For the text-containing cell, return its midpoint in (X, Y) coordinate format. 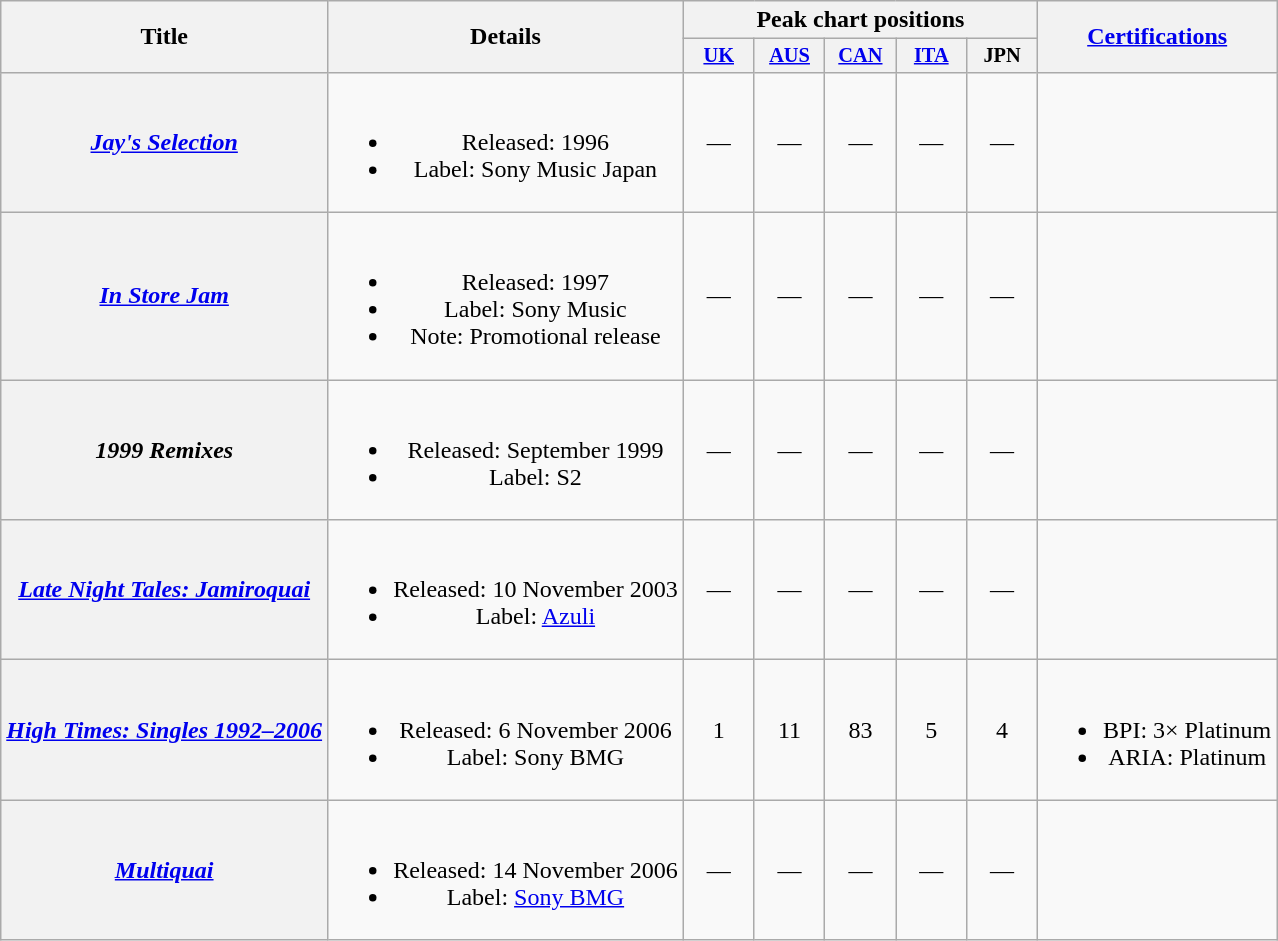
BPI: 3× PlatinumARIA: Platinum (1158, 730)
4 (1002, 730)
Multiquai (164, 870)
Released: 6 November 2006Label: Sony BMG (506, 730)
UK (718, 56)
AUS (790, 56)
Late Night Tales: Jamiroquai (164, 590)
Certifications (1158, 37)
Title (164, 37)
CAN (860, 56)
In Store Jam (164, 296)
Jay's Selection (164, 142)
83 (860, 730)
Released: 10 November 2003Label: Azuli (506, 590)
High Times: Singles 1992–2006 (164, 730)
1 (718, 730)
1999 Remixes (164, 450)
Released: 1997Label: Sony MusicNote: Promotional release (506, 296)
Peak chart positions (860, 20)
JPN (1002, 56)
5 (932, 730)
11 (790, 730)
Released: 1996Label: Sony Music Japan (506, 142)
Released: 14 November 2006Label: Sony BMG (506, 870)
Released: September 1999Label: S2 (506, 450)
ITA (932, 56)
Details (506, 37)
